Identify which cell holds the provided text, then report its (x, y) central coordinate. 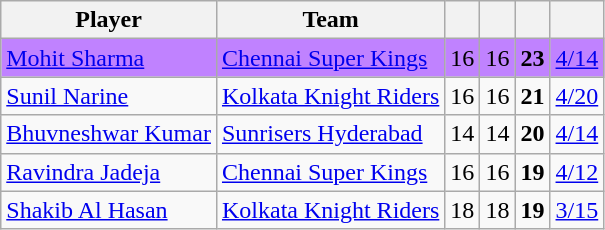
21 (532, 96)
Bhuvneshwar Kumar (109, 134)
Sunil Narine (109, 96)
4/12 (577, 172)
Mohit Sharma (109, 58)
20 (532, 134)
Shakib Al Hasan (109, 210)
23 (532, 58)
Player (109, 20)
Ravindra Jadeja (109, 172)
4/20 (577, 96)
Sunrisers Hyderabad (330, 134)
Team (330, 20)
3/15 (577, 210)
